From the cell containing the given text, extract its center point as [X, Y] coordinate. 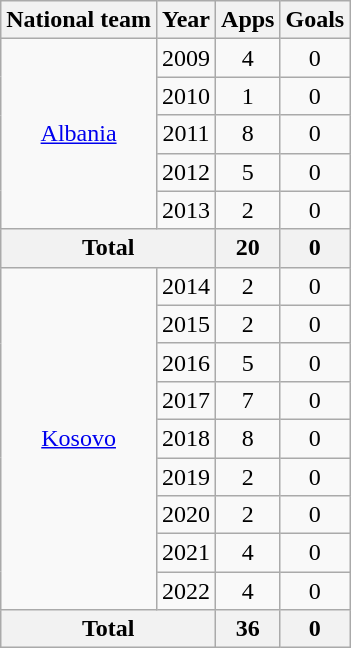
7 [248, 400]
2009 [186, 58]
2016 [186, 362]
2014 [186, 286]
2015 [186, 324]
Year [186, 20]
36 [248, 629]
Albania [79, 134]
Kosovo [79, 438]
Apps [248, 20]
National team [79, 20]
20 [248, 248]
1 [248, 96]
2021 [186, 553]
2011 [186, 134]
2019 [186, 477]
2018 [186, 438]
2010 [186, 96]
Goals [315, 20]
2012 [186, 172]
2020 [186, 515]
2017 [186, 400]
2022 [186, 591]
2013 [186, 210]
